Detect which cell encompasses the target text, then output its (x, y) center coordinate. 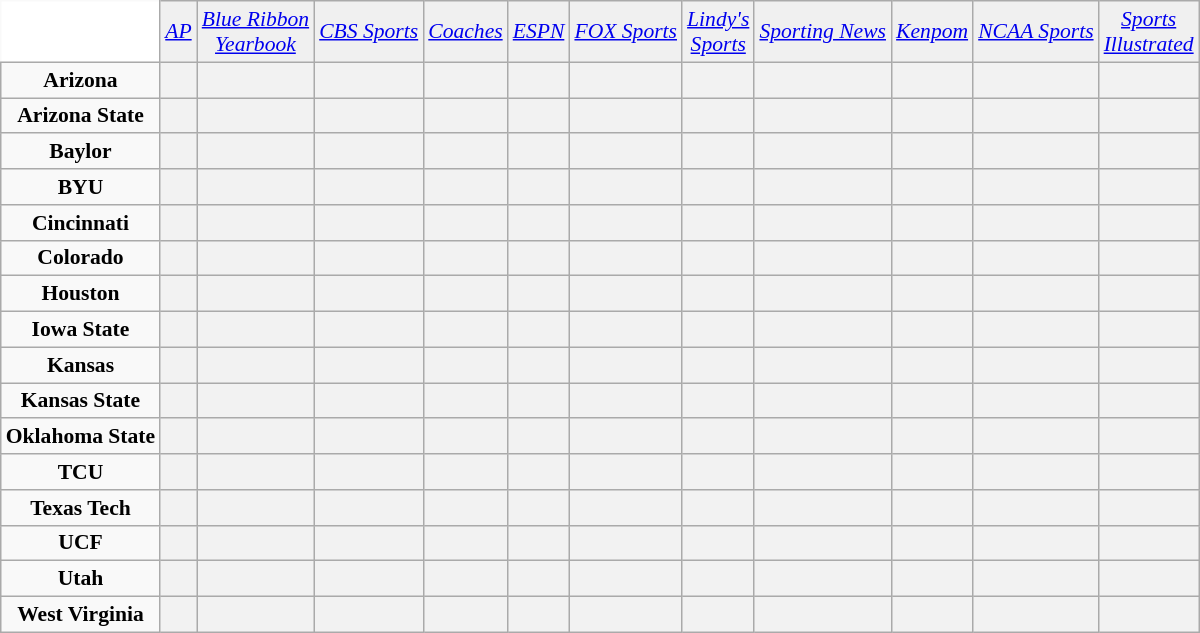
NCAA Sports (1036, 32)
Kansas (80, 365)
AP (178, 32)
CBS Sports (368, 32)
TCU (80, 472)
Sporting News (822, 32)
Texas Tech (80, 508)
Arizona State (80, 116)
Colorado (80, 258)
Kansas State (80, 401)
Kenpom (932, 32)
Cincinnati (80, 223)
ESPN (539, 32)
Baylor (80, 152)
West Virginia (80, 615)
FOX Sports (626, 32)
Coaches (465, 32)
Lindy'sSports (718, 32)
BYU (80, 187)
Houston (80, 294)
Iowa State (80, 330)
UCF (80, 543)
Arizona (80, 80)
SportsIllustrated (1149, 32)
Blue RibbonYearbook (256, 32)
Utah (80, 579)
Oklahoma State (80, 437)
